Return the (X, Y) coordinate for the center point of the cell that contains the specified text.  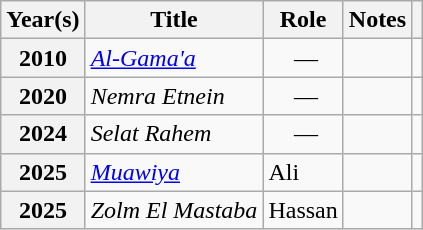
Muawiya (174, 172)
Zolm El Mastaba (174, 210)
Al-Gama'a (174, 58)
2020 (43, 96)
Selat Rahem (174, 134)
2024 (43, 134)
Nemra Etnein (174, 96)
Year(s) (43, 20)
Ali (303, 172)
Hassan (303, 210)
Title (174, 20)
Notes (377, 20)
Role (303, 20)
2010 (43, 58)
